Scan for the cell matching the given text and deliver its [X, Y] coordinate at center. 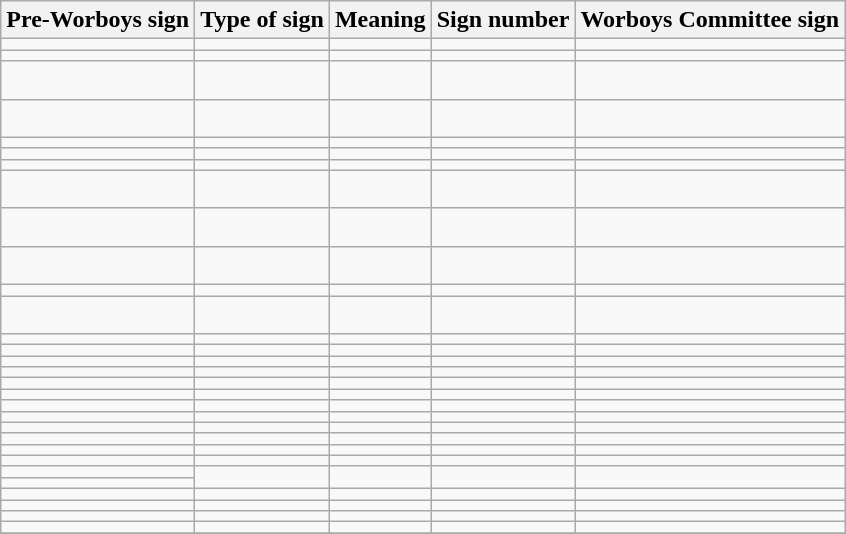
Worboys Committee sign [710, 20]
Pre-Worboys sign [98, 20]
Sign number [503, 20]
Type of sign [262, 20]
Meaning [380, 20]
